Pinpoint the cell where the given text exists, returning its [x, y] midpoint coordinate. 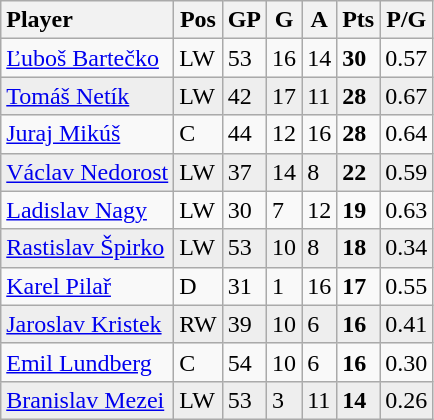
19 [358, 210]
42 [244, 96]
39 [244, 324]
1 [284, 286]
0.30 [406, 362]
37 [244, 172]
0.26 [406, 400]
0.34 [406, 248]
GP [244, 20]
0.64 [406, 134]
0.59 [406, 172]
44 [244, 134]
Pts [358, 20]
Ľuboš Bartečko [88, 58]
Emil Lundberg [88, 362]
Tomáš Netík [88, 96]
RW [198, 324]
Jaroslav Kristek [88, 324]
Player [88, 20]
Juraj Mikúš [88, 134]
Branislav Mezei [88, 400]
3 [284, 400]
Rastislav Špirko [88, 248]
0.63 [406, 210]
7 [284, 210]
18 [358, 248]
G [284, 20]
0.55 [406, 286]
P/G [406, 20]
Karel Pilař [88, 286]
54 [244, 362]
Václav Nedorost [88, 172]
D [198, 286]
0.41 [406, 324]
A [320, 20]
0.67 [406, 96]
31 [244, 286]
22 [358, 172]
Pos [198, 20]
Ladislav Nagy [88, 210]
0.57 [406, 58]
